From the cell containing the given text, extract its center point as (X, Y) coordinate. 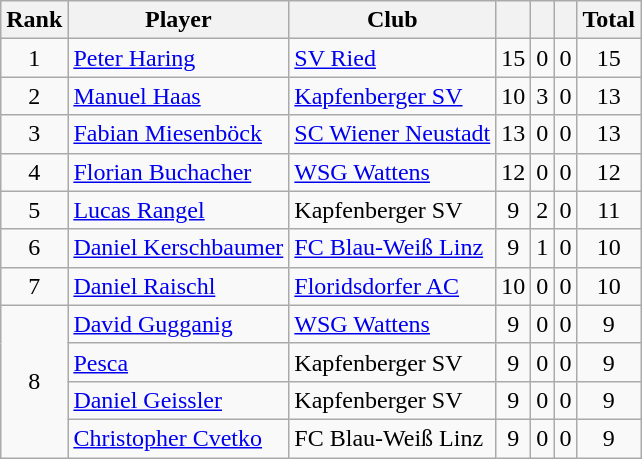
Rank (34, 20)
Player (178, 20)
6 (34, 248)
Daniel Geissler (178, 400)
5 (34, 210)
4 (34, 172)
8 (34, 381)
Manuel Haas (178, 96)
Daniel Kerschbaumer (178, 248)
Pesca (178, 362)
David Gugganig (178, 324)
Peter Haring (178, 58)
SV Ried (392, 58)
Lucas Rangel (178, 210)
Fabian Miesenböck (178, 134)
Christopher Cvetko (178, 438)
Floridsdorfer AC (392, 286)
Daniel Raischl (178, 286)
Florian Buchacher (178, 172)
SC Wiener Neustadt (392, 134)
Total (609, 20)
11 (609, 210)
Club (392, 20)
7 (34, 286)
